Return (x, y) of the center of cell containing provided text 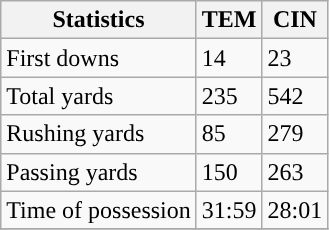
Rushing yards (99, 134)
CIN (295, 20)
28:01 (295, 210)
542 (295, 96)
14 (229, 58)
Statistics (99, 20)
279 (295, 134)
263 (295, 172)
Time of possession (99, 210)
Passing yards (99, 172)
First downs (99, 58)
31:59 (229, 210)
TEM (229, 20)
85 (229, 134)
150 (229, 172)
235 (229, 96)
Total yards (99, 96)
23 (295, 58)
